From the cell containing the given text, extract its center point as [X, Y] coordinate. 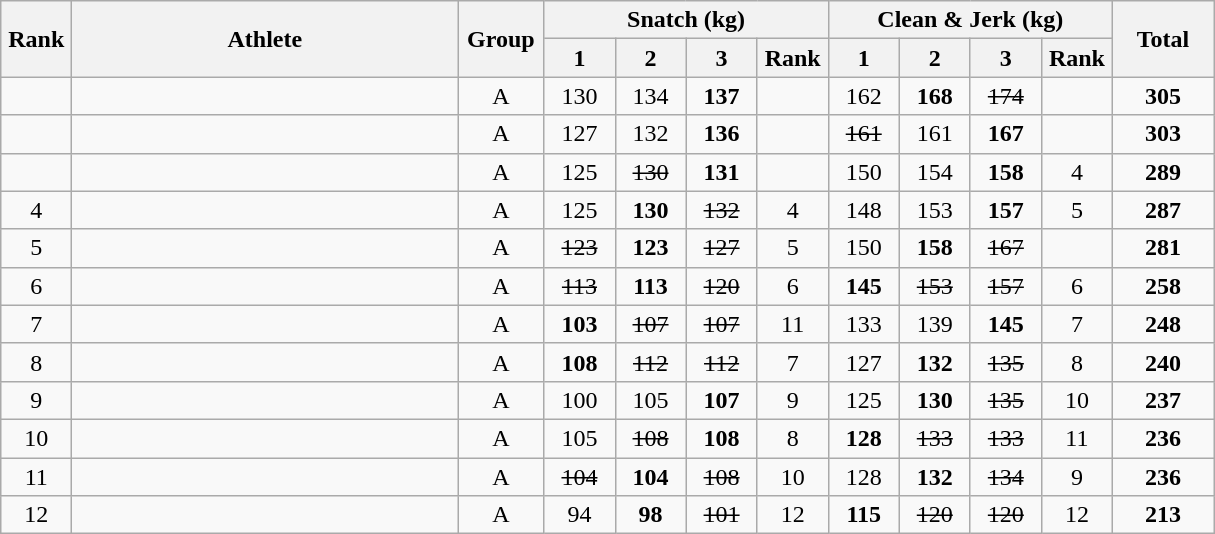
Athlete [265, 39]
154 [934, 172]
Group [501, 39]
94 [580, 515]
289 [1162, 172]
162 [864, 96]
213 [1162, 515]
131 [722, 172]
Total [1162, 39]
148 [864, 210]
174 [1006, 96]
Snatch (kg) [686, 20]
100 [580, 400]
139 [934, 324]
258 [1162, 286]
305 [1162, 96]
240 [1162, 362]
115 [864, 515]
237 [1162, 400]
101 [722, 515]
137 [722, 96]
287 [1162, 210]
136 [722, 134]
103 [580, 324]
281 [1162, 248]
98 [650, 515]
Clean & Jerk (kg) [970, 20]
303 [1162, 134]
248 [1162, 324]
168 [934, 96]
